Pinpoint the cell where the given text exists, returning its [x, y] midpoint coordinate. 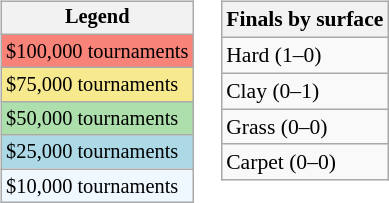
Grass (0–0) [304, 127]
Legend [97, 18]
$75,000 tournaments [97, 85]
$50,000 tournaments [97, 119]
$100,000 tournaments [97, 51]
Clay (0–1) [304, 91]
Hard (1–0) [304, 55]
$25,000 tournaments [97, 152]
Carpet (0–0) [304, 162]
$10,000 tournaments [97, 186]
Finals by surface [304, 20]
